Find where the given text appears and provide that cell's center as (X, Y) coordinate. 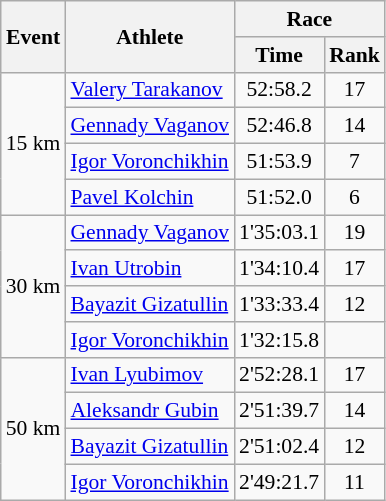
19 (354, 233)
51:52.0 (279, 197)
6 (354, 197)
1'32:15.8 (279, 340)
15 km (34, 143)
1'34:10.4 (279, 269)
Pavel Kolchin (150, 197)
Time (279, 55)
1'33:33.4 (279, 304)
Event (34, 36)
30 km (34, 286)
Athlete (150, 36)
2'49:21.7 (279, 482)
2'52:28.1 (279, 375)
7 (354, 162)
2'51:39.7 (279, 411)
Rank (354, 55)
52:46.8 (279, 126)
Valery Tarakanov (150, 90)
2'51:02.4 (279, 447)
Aleksandr Gubin (150, 411)
11 (354, 482)
Ivan Lyubimov (150, 375)
52:58.2 (279, 90)
50 km (34, 428)
Race (310, 19)
51:53.9 (279, 162)
Ivan Utrobin (150, 269)
1'35:03.1 (279, 233)
